From the cell containing the given text, extract its center point as (X, Y) coordinate. 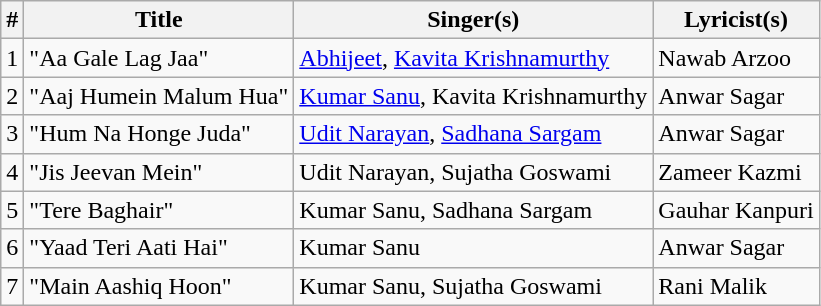
Kumar Sanu, Sadhana Sargam (474, 210)
Lyricist(s) (736, 20)
"Jis Jeevan Mein" (159, 172)
6 (12, 248)
Zameer Kazmi (736, 172)
Title (159, 20)
Rani Malik (736, 286)
7 (12, 286)
Gauhar Kanpuri (736, 210)
5 (12, 210)
3 (12, 134)
"Tere Baghair" (159, 210)
1 (12, 58)
Abhijeet, Kavita Krishnamurthy (474, 58)
Singer(s) (474, 20)
Kumar Sanu (474, 248)
4 (12, 172)
Nawab Arzoo (736, 58)
"Aa Gale Lag Jaa" (159, 58)
"Main Aashiq Hoon" (159, 286)
Udit Narayan, Sadhana Sargam (474, 134)
"Aaj Humein Malum Hua" (159, 96)
Kumar Sanu, Sujatha Goswami (474, 286)
2 (12, 96)
Kumar Sanu, Kavita Krishnamurthy (474, 96)
"Yaad Teri Aati Hai" (159, 248)
# (12, 20)
Udit Narayan, Sujatha Goswami (474, 172)
"Hum Na Honge Juda" (159, 134)
